Locate the cell with the specified text and output its [X, Y] center coordinate. 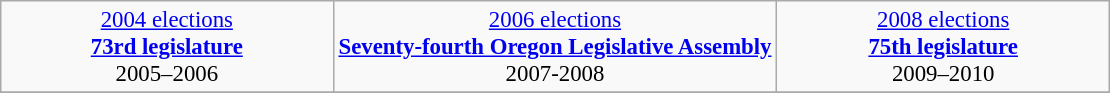
2006 electionsSeventy-fourth Oregon Legislative Assembly2007-2008 [555, 47]
2008 elections75th legislature2009–2010 [944, 47]
2004 elections73rd legislature2005–2006 [166, 47]
